Detect which cell encompasses the target text, then output its [x, y] center coordinate. 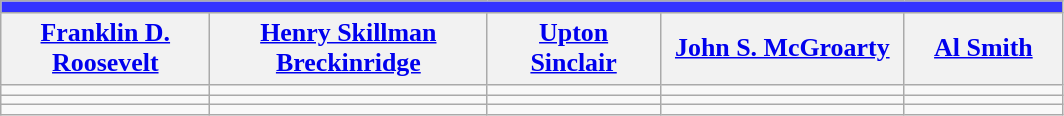
Franklin D. Roosevelt [106, 49]
Upton Sinclair [574, 49]
Al Smith [983, 49]
Henry Skillman Breckinridge [348, 49]
John S. McGroarty [782, 49]
